Find where the given text appears and provide that cell's center as (X, Y) coordinate. 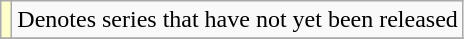
Denotes series that have not yet been released (238, 20)
